Capture the cell that displays the provided text and extract its [x, y] central coordinate. 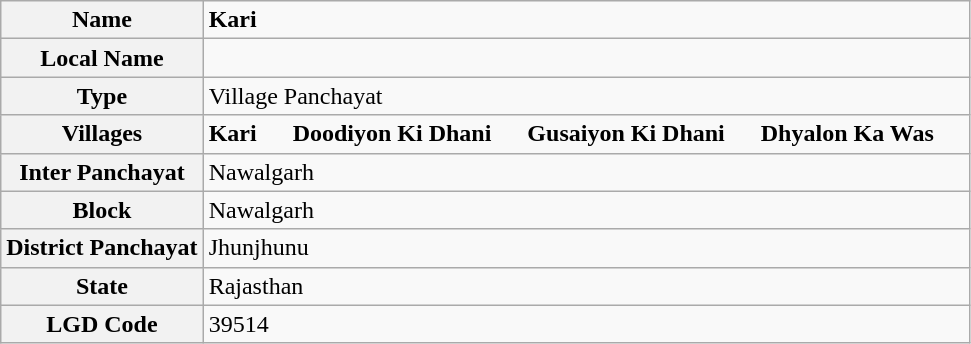
Inter Panchayat [102, 172]
Name [102, 20]
Block [102, 210]
LGD Code [102, 324]
Kari Doodiyon Ki Dhani Gusaiyon Ki Dhani Dhyalon Ka Was [586, 134]
Village Panchayat [586, 96]
39514 [586, 324]
District Panchayat [102, 248]
Villages [102, 134]
Local Name [102, 58]
Type [102, 96]
State [102, 286]
Jhunjhunu [586, 248]
Kari [586, 20]
Rajasthan [586, 286]
